Return (x, y) of the center of cell containing provided text 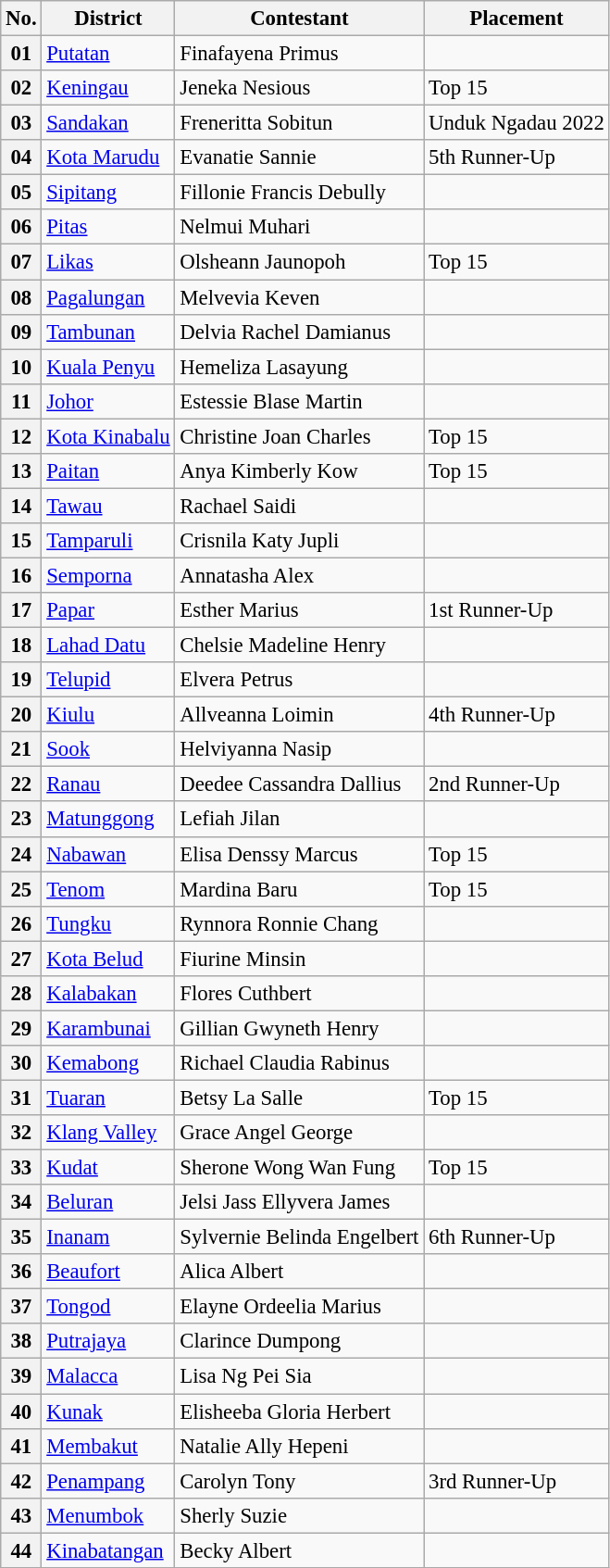
Lahad Datu (108, 646)
29 (21, 1028)
Esther Marius (300, 610)
01 (21, 54)
Elisheeba Gloria Herbert (300, 1411)
Chelsie Madeline Henry (300, 646)
32 (21, 1133)
Paitan (108, 471)
Rachael Saidi (300, 506)
Kemabong (108, 1063)
Matunggong (108, 820)
Delvia Rachel Damianus (300, 332)
Tungku (108, 923)
Tuaran (108, 1098)
Sandakan (108, 123)
Nabawan (108, 854)
20 (21, 715)
Sipitang (108, 193)
37 (21, 1307)
Contestant (300, 19)
39 (21, 1376)
28 (21, 994)
Tawau (108, 506)
Nelmui Muhari (300, 227)
Fiurine Minsin (300, 959)
04 (21, 157)
Pagalungan (108, 297)
Inanam (108, 1237)
Crisnila Katy Jupli (300, 541)
42 (21, 1481)
Kota Marudu (108, 157)
Kota Kinabalu (108, 436)
16 (21, 575)
District (108, 19)
Ranau (108, 784)
06 (21, 227)
Gillian Gwyneth Henry (300, 1028)
Flores Cuthbert (300, 994)
08 (21, 297)
44 (21, 1550)
36 (21, 1272)
Allveanna Loimin (300, 715)
Mardina Baru (300, 889)
4th Runner-Up (517, 715)
Helviyanna Nasip (300, 749)
Richael Claudia Rabinus (300, 1063)
Carolyn Tony (300, 1481)
19 (21, 680)
Kuala Penyu (108, 367)
15 (21, 541)
Beaufort (108, 1272)
Melvevia Keven (300, 297)
Malacca (108, 1376)
Jeneka Nesious (300, 88)
Alica Albert (300, 1272)
12 (21, 436)
21 (21, 749)
30 (21, 1063)
Keningau (108, 88)
Semporna (108, 575)
27 (21, 959)
Rynnora Ronnie Chang (300, 923)
43 (21, 1515)
Natalie Ally Hepeni (300, 1446)
Anya Kimberly Kow (300, 471)
41 (21, 1446)
Klang Valley (108, 1133)
Johor (108, 401)
No. (21, 19)
05 (21, 193)
23 (21, 820)
Estessie Blase Martin (300, 401)
24 (21, 854)
Putrajaya (108, 1342)
17 (21, 610)
Penampang (108, 1481)
40 (21, 1411)
07 (21, 262)
Putatan (108, 54)
Betsy La Salle (300, 1098)
Likas (108, 262)
Tambunan (108, 332)
Fillonie Francis Debully (300, 193)
35 (21, 1237)
Elvera Petrus (300, 680)
Becky Albert (300, 1550)
Sylvernie Belinda Engelbert (300, 1237)
14 (21, 506)
Kiulu (108, 715)
Deedee Cassandra Dallius (300, 784)
Freneritta Sobitun (300, 123)
Papar (108, 610)
Beluran (108, 1202)
02 (21, 88)
5th Runner-Up (517, 157)
6th Runner-Up (517, 1237)
26 (21, 923)
Lefiah Jilan (300, 820)
Membakut (108, 1446)
1st Runner-Up (517, 610)
Kudat (108, 1168)
Finafayena Primus (300, 54)
Clarince Dumpong (300, 1342)
Kinabatangan (108, 1550)
18 (21, 646)
25 (21, 889)
Menumbok (108, 1515)
33 (21, 1168)
Annatasha Alex (300, 575)
34 (21, 1202)
Tenom (108, 889)
Olsheann Jaunopoh (300, 262)
Elayne Ordeelia Marius (300, 1307)
Sherone Wong Wan Fung (300, 1168)
Telupid (108, 680)
Placement (517, 19)
Tamparuli (108, 541)
Kota Belud (108, 959)
31 (21, 1098)
03 (21, 123)
3rd Runner-Up (517, 1481)
Hemeliza Lasayung (300, 367)
Kalabakan (108, 994)
Elisa Denssy Marcus (300, 854)
2nd Runner-Up (517, 784)
Christine Joan Charles (300, 436)
09 (21, 332)
11 (21, 401)
Karambunai (108, 1028)
13 (21, 471)
Sherly Suzie (300, 1515)
Evanatie Sannie (300, 157)
Jelsi Jass Ellyvera James (300, 1202)
22 (21, 784)
10 (21, 367)
Lisa Ng Pei Sia (300, 1376)
Grace Angel George (300, 1133)
Sook (108, 749)
Pitas (108, 227)
Tongod (108, 1307)
Kunak (108, 1411)
38 (21, 1342)
Unduk Ngadau 2022 (517, 123)
